Pinpoint the cell where the given text exists, returning its (x, y) midpoint coordinate. 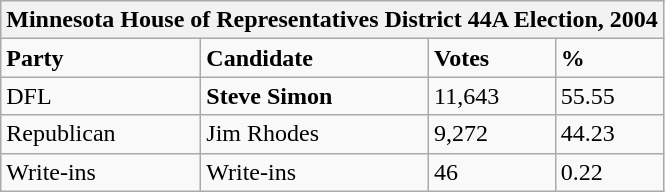
Candidate (315, 58)
Votes (492, 58)
Jim Rhodes (315, 134)
Steve Simon (315, 96)
11,643 (492, 96)
DFL (101, 96)
Minnesota House of Representatives District 44A Election, 2004 (332, 20)
46 (492, 172)
Republican (101, 134)
0.22 (609, 172)
55.55 (609, 96)
44.23 (609, 134)
% (609, 58)
Party (101, 58)
9,272 (492, 134)
